Pinpoint the cell where the given text exists, returning its [x, y] midpoint coordinate. 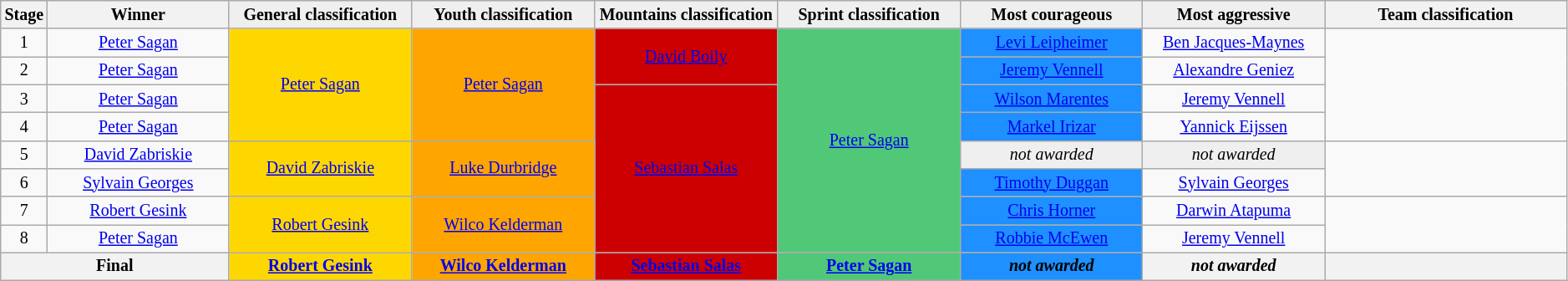
Alexandre Geniez [1234, 70]
Stage [24, 15]
Yannick Eijssen [1234, 127]
7 [24, 211]
Youth classification [503, 15]
Ben Jacques-Maynes [1234, 43]
Most aggressive [1234, 15]
2 [24, 70]
Final [115, 266]
4 [24, 127]
1 [24, 43]
8 [24, 239]
Mountains classification [687, 15]
Darwin Atapuma [1234, 211]
David Boily [687, 57]
General classification [321, 15]
Chris Horner [1052, 211]
Sprint classification [869, 15]
6 [24, 182]
Team classification [1446, 15]
Most courageous [1052, 15]
Timothy Duggan [1052, 182]
Robbie McEwen [1052, 239]
5 [24, 154]
Winner [139, 15]
Wilson Marentes [1052, 99]
Markel Irizar [1052, 127]
Levi Leipheimer [1052, 43]
3 [24, 99]
Luke Durbridge [503, 169]
